Search for the cell housing the specified text and yield its (x, y) center coordinate. 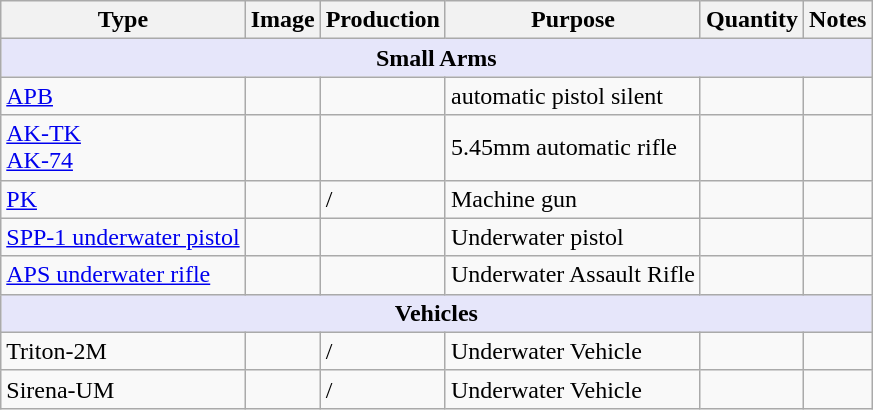
APB (123, 96)
Underwater pistol (572, 237)
Underwater Assault Rifle (572, 275)
AK-TKAK-74 (123, 148)
Image (282, 20)
PK (123, 199)
Production (382, 20)
Vehicles (436, 313)
Purpose (572, 20)
5.45mm automatic rifle (572, 148)
Quantity (752, 20)
Sirena-UM (123, 389)
Small Arms (436, 58)
APS underwater rifle (123, 275)
Type (123, 20)
Machine gun (572, 199)
Notes (838, 20)
automatic pistol silent (572, 96)
SPP-1 underwater pistol (123, 237)
Triton-2M (123, 351)
